Search for the cell housing the specified text and yield its (X, Y) center coordinate. 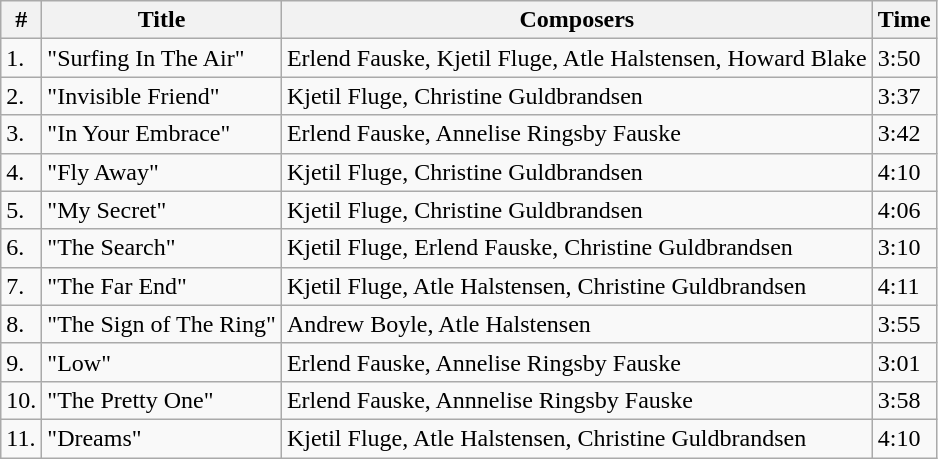
"Low" (162, 362)
3:50 (904, 58)
2. (22, 96)
3:58 (904, 400)
4:11 (904, 286)
7. (22, 286)
10. (22, 400)
Time (904, 20)
Erlend Fauske, Annnelise Ringsby Fauske (576, 400)
"The Search" (162, 248)
4:06 (904, 210)
"My Secret" (162, 210)
Kjetil Fluge, Erlend Fauske, Christine Guldbrandsen (576, 248)
"Fly Away" (162, 172)
"Surfing In The Air" (162, 58)
Erlend Fauske, Kjetil Fluge, Atle Halstensen, Howard Blake (576, 58)
3. (22, 134)
3:55 (904, 324)
3:42 (904, 134)
"In Your Embrace" (162, 134)
4. (22, 172)
6. (22, 248)
Andrew Boyle, Atle Halstensen (576, 324)
"Dreams" (162, 438)
5. (22, 210)
"The Far End" (162, 286)
"The Sign of The Ring" (162, 324)
"Invisible Friend" (162, 96)
11. (22, 438)
"The Pretty One" (162, 400)
8. (22, 324)
# (22, 20)
1. (22, 58)
3:01 (904, 362)
3:37 (904, 96)
9. (22, 362)
3:10 (904, 248)
Composers (576, 20)
Title (162, 20)
